Return (X, Y) of the center of cell containing provided text 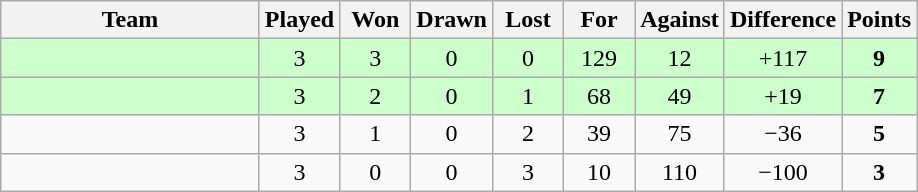
Drawn (452, 20)
12 (680, 58)
9 (880, 58)
75 (680, 134)
68 (600, 96)
49 (680, 96)
110 (680, 172)
10 (600, 172)
Lost (528, 20)
Points (880, 20)
5 (880, 134)
129 (600, 58)
Difference (782, 20)
+19 (782, 96)
+117 (782, 58)
Team (130, 20)
7 (880, 96)
Against (680, 20)
Played (299, 20)
−36 (782, 134)
−100 (782, 172)
39 (600, 134)
Won (376, 20)
For (600, 20)
